Extract the (x, y) coordinate from the center of the cell holding the provided text.  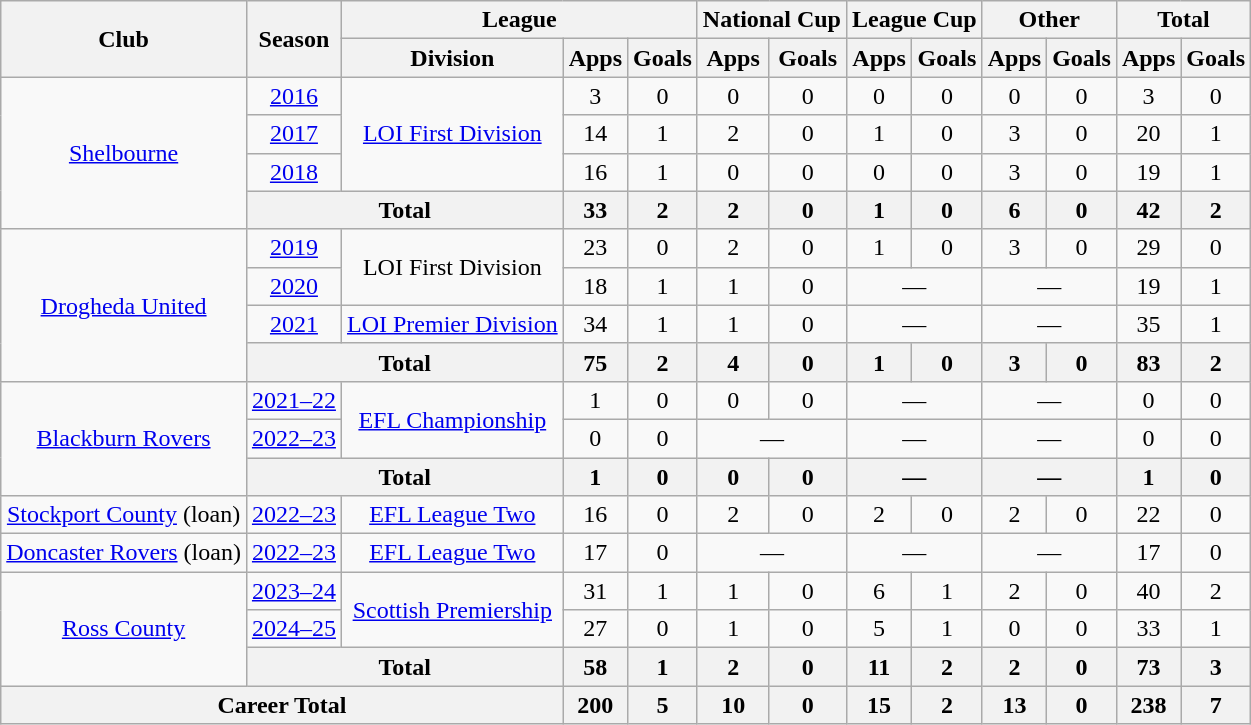
58 (595, 667)
11 (878, 667)
238 (1148, 705)
League (519, 20)
14 (595, 134)
Drogheda United (124, 305)
2019 (294, 248)
13 (1014, 705)
League Cup (914, 20)
15 (878, 705)
22 (1148, 515)
LOI Premier Division (452, 324)
2024–25 (294, 629)
29 (1148, 248)
Blackburn Rovers (124, 438)
Club (124, 39)
83 (1148, 362)
42 (1148, 210)
Other (1049, 20)
20 (1148, 134)
2017 (294, 134)
EFL Championship (452, 419)
Career Total (282, 705)
Shelbourne (124, 153)
10 (733, 705)
7 (1216, 705)
31 (595, 591)
23 (595, 248)
200 (595, 705)
73 (1148, 667)
Stockport County (loan) (124, 515)
27 (595, 629)
4 (733, 362)
2023–24 (294, 591)
2021 (294, 324)
75 (595, 362)
40 (1148, 591)
Division (452, 58)
18 (595, 286)
Doncaster Rovers (loan) (124, 553)
Ross County (124, 629)
35 (1148, 324)
2016 (294, 96)
34 (595, 324)
Season (294, 39)
National Cup (772, 20)
Scottish Premiership (452, 610)
2020 (294, 286)
2018 (294, 172)
2021–22 (294, 400)
